Find where the given text appears and provide that cell's center as (X, Y) coordinate. 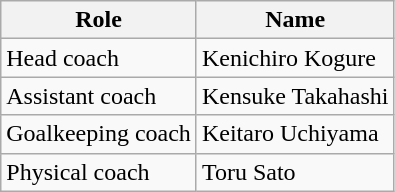
Role (99, 20)
Goalkeeping coach (99, 134)
Kenichiro Kogure (295, 58)
Toru Sato (295, 172)
Name (295, 20)
Assistant coach (99, 96)
Physical coach (99, 172)
Head coach (99, 58)
Kensuke Takahashi (295, 96)
Keitaro Uchiyama (295, 134)
